Extract the [x, y] coordinate from the center of the cell holding the provided text.  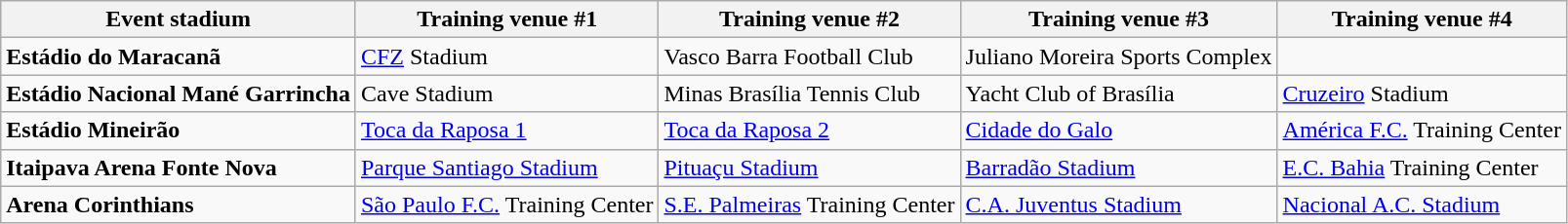
Toca da Raposa 2 [810, 131]
Vasco Barra Football Club [810, 56]
São Paulo F.C. Training Center [506, 205]
E.C. Bahia Training Center [1422, 168]
S.E. Palmeiras Training Center [810, 205]
Itaipava Arena Fonte Nova [179, 168]
Juliano Moreira Sports Complex [1118, 56]
Training venue #3 [1118, 19]
Pituaçu Stadium [810, 168]
Nacional A.C. Stadium [1422, 205]
C.A. Juventus Stadium [1118, 205]
América F.C. Training Center [1422, 131]
Minas Brasília Tennis Club [810, 93]
Training venue #1 [506, 19]
CFZ Stadium [506, 56]
Cidade do Galo [1118, 131]
Cave Stadium [506, 93]
Event stadium [179, 19]
Estádio do Maracanã [179, 56]
Cruzeiro Stadium [1422, 93]
Training venue #4 [1422, 19]
Arena Corinthians [179, 205]
Toca da Raposa 1 [506, 131]
Estádio Nacional Mané Garrincha [179, 93]
Yacht Club of Brasília [1118, 93]
Parque Santiago Stadium [506, 168]
Barradão Stadium [1118, 168]
Estádio Mineirão [179, 131]
Training venue #2 [810, 19]
